Capture the cell that displays the provided text and extract its (x, y) central coordinate. 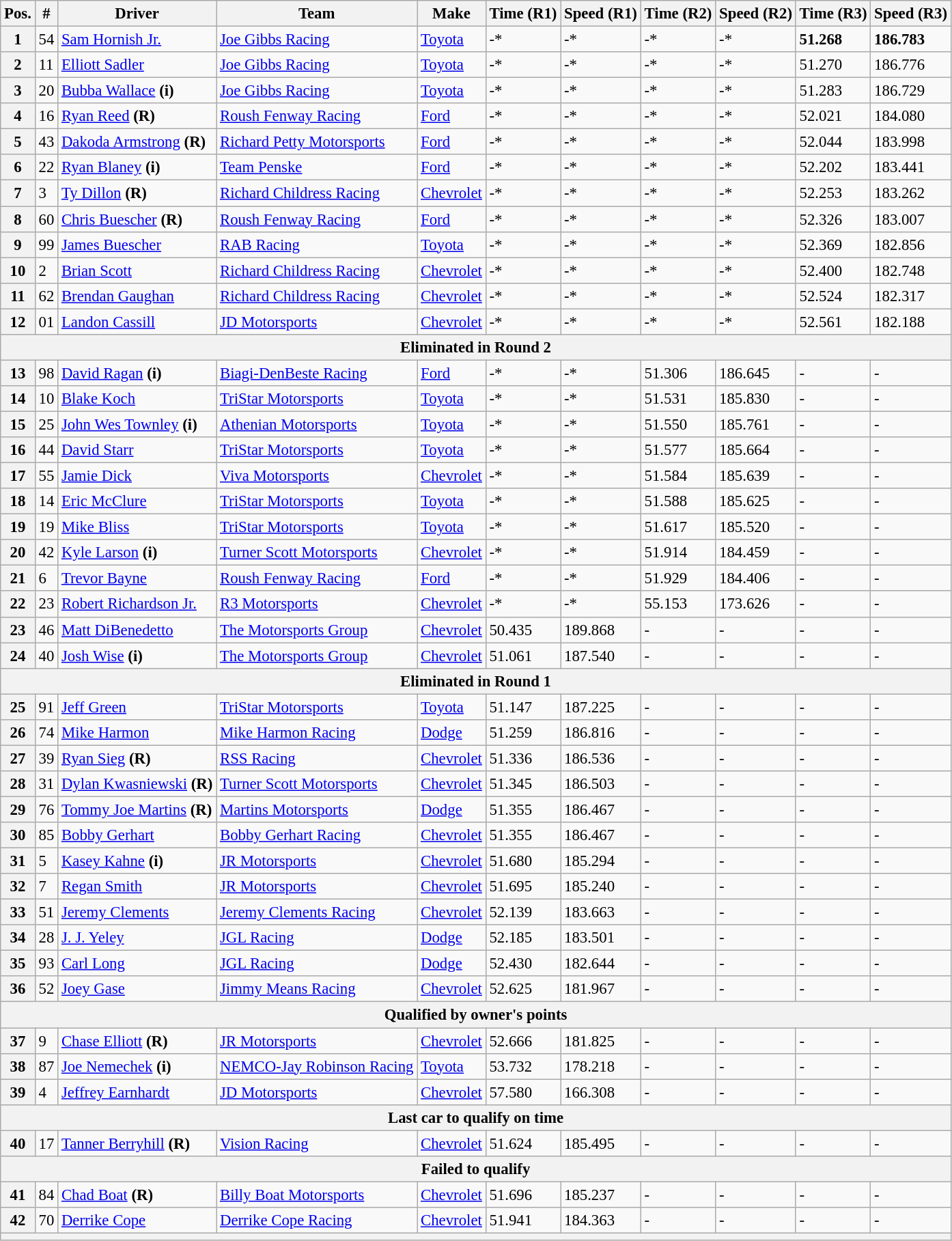
53.732 (523, 1066)
Billy Boat Motorsports (317, 1195)
John Wes Townley (i) (137, 424)
Team (317, 14)
Landon Cassill (137, 322)
52.202 (833, 167)
Dylan Kwasniewski (R) (137, 784)
R3 Motorsports (317, 604)
184.363 (601, 1221)
51.941 (523, 1221)
51.914 (678, 553)
37 (18, 1041)
51.306 (678, 373)
Ryan Reed (R) (137, 116)
Mike Bliss (137, 527)
70 (46, 1221)
Qualified by owner's points (476, 1015)
Chase Elliott (R) (137, 1041)
29 (18, 809)
Brian Scott (137, 270)
183.998 (911, 142)
33 (18, 912)
184.080 (911, 116)
182.856 (911, 245)
Derrike Cope Racing (317, 1221)
76 (46, 809)
51.584 (678, 476)
Derrike Cope (137, 1221)
8 (18, 219)
Ty Dillon (R) (137, 193)
99 (46, 245)
Bobby Gerhart (137, 835)
183.262 (911, 193)
Ryan Sieg (R) (137, 758)
52.561 (833, 322)
Biagi-DenBeste Racing (317, 373)
Brendan Gaughan (137, 296)
185.520 (756, 527)
David Starr (137, 450)
Time (R2) (678, 14)
186.783 (911, 40)
Team Penske (317, 167)
60 (46, 219)
52.524 (833, 296)
189.868 (601, 630)
Kyle Larson (i) (137, 553)
183.663 (601, 912)
185.830 (756, 399)
186.503 (601, 784)
186.729 (911, 91)
182.188 (911, 322)
24 (18, 656)
173.626 (756, 604)
51.588 (678, 501)
38 (18, 1066)
Athenian Motorsports (317, 424)
01 (46, 322)
184.459 (756, 553)
Bubba Wallace (i) (137, 91)
Dakoda Armstrong (R) (137, 142)
Eric McClure (137, 501)
36 (18, 990)
15 (18, 424)
35 (18, 964)
183.501 (601, 938)
18 (18, 501)
Time (R3) (833, 14)
Regan Smith (137, 887)
185.294 (601, 861)
182.644 (601, 964)
Jeff Green (137, 707)
Tanner Berryhill (R) (137, 1143)
51.929 (678, 578)
166.308 (601, 1092)
51.147 (523, 707)
26 (18, 733)
93 (46, 964)
34 (18, 938)
Pos. (18, 14)
84 (46, 1195)
Jeremy Clements Racing (317, 912)
52.400 (833, 270)
Sam Hornish Jr. (137, 40)
74 (46, 733)
51.680 (523, 861)
52.430 (523, 964)
Speed (R2) (756, 14)
41 (18, 1195)
Jamie Dick (137, 476)
181.825 (601, 1041)
51.624 (523, 1143)
185.240 (601, 887)
Robert Richardson Jr. (137, 604)
52.253 (833, 193)
Elliott Sadler (137, 65)
Kasey Kahne (i) (137, 861)
Ryan Blaney (i) (137, 167)
182.317 (911, 296)
21 (18, 578)
Blake Koch (137, 399)
186.645 (756, 373)
Failed to qualify (476, 1169)
51.270 (833, 65)
55 (46, 476)
13 (18, 373)
Jimmy Means Racing (317, 990)
Last car to qualify on time (476, 1117)
Speed (R1) (601, 14)
NEMCO-Jay Robinson Racing (317, 1066)
Driver (137, 14)
Eliminated in Round 1 (476, 681)
Bobby Gerhart Racing (317, 835)
52.021 (833, 116)
Time (R1) (523, 14)
182.748 (911, 270)
52.369 (833, 245)
1 (18, 40)
Richard Petty Motorsports (317, 142)
RSS Racing (317, 758)
Martins Motorsports (317, 809)
185.237 (601, 1195)
186.816 (601, 733)
Eliminated in Round 2 (476, 348)
85 (46, 835)
RAB Racing (317, 245)
# (46, 14)
Joey Gase (137, 990)
Speed (R3) (911, 14)
52 (46, 990)
185.639 (756, 476)
52.666 (523, 1041)
43 (46, 142)
51.531 (678, 399)
Jeffrey Earnhardt (137, 1092)
87 (46, 1066)
Viva Motorsports (317, 476)
185.664 (756, 450)
51.268 (833, 40)
91 (46, 707)
185.625 (756, 501)
51.283 (833, 91)
Trevor Bayne (137, 578)
27 (18, 758)
Tommy Joe Martins (R) (137, 809)
183.007 (911, 219)
183.441 (911, 167)
187.225 (601, 707)
181.967 (601, 990)
J. J. Yeley (137, 938)
187.540 (601, 656)
52.625 (523, 990)
30 (18, 835)
57.580 (523, 1092)
52.044 (833, 142)
52.326 (833, 219)
52.185 (523, 938)
185.761 (756, 424)
Jeremy Clements (137, 912)
Chris Buescher (R) (137, 219)
186.536 (601, 758)
184.406 (756, 578)
51.336 (523, 758)
51.345 (523, 784)
51.550 (678, 424)
Vision Racing (317, 1143)
12 (18, 322)
Chad Boat (R) (137, 1195)
51.695 (523, 887)
Carl Long (137, 964)
51.577 (678, 450)
Joe Nemechek (i) (137, 1066)
32 (18, 887)
98 (46, 373)
51.696 (523, 1195)
Make (451, 14)
Mike Harmon (137, 733)
Matt DiBenedetto (137, 630)
51.259 (523, 733)
46 (46, 630)
178.218 (601, 1066)
51.617 (678, 527)
52.139 (523, 912)
Josh Wise (i) (137, 656)
50.435 (523, 630)
54 (46, 40)
James Buescher (137, 245)
51.061 (523, 656)
Mike Harmon Racing (317, 733)
David Ragan (i) (137, 373)
185.495 (601, 1143)
186.776 (911, 65)
44 (46, 450)
62 (46, 296)
51 (46, 912)
55.153 (678, 604)
